Capture the cell that displays the provided text and extract its [x, y] central coordinate. 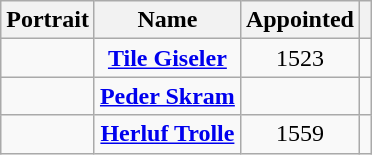
1559 [300, 134]
Herluf Trolle [167, 134]
Peder Skram [167, 96]
Appointed [300, 20]
Tile Giseler [167, 58]
Portrait [48, 20]
Name [167, 20]
1523 [300, 58]
